Scan for the cell matching the given text and deliver its (X, Y) coordinate at center. 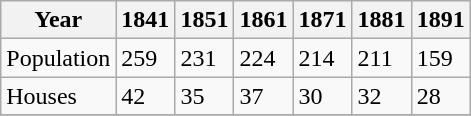
1841 (146, 20)
231 (204, 58)
35 (204, 96)
1871 (322, 20)
1891 (440, 20)
37 (264, 96)
214 (322, 58)
Year (58, 20)
30 (322, 96)
32 (382, 96)
1851 (204, 20)
211 (382, 58)
224 (264, 58)
159 (440, 58)
259 (146, 58)
42 (146, 96)
Houses (58, 96)
Population (58, 58)
28 (440, 96)
1861 (264, 20)
1881 (382, 20)
